Find where the given text appears and provide that cell's center as (x, y) coordinate. 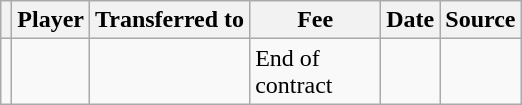
Player (51, 20)
Source (480, 20)
Date (410, 20)
Transferred to (170, 20)
Fee (316, 20)
End of contract (316, 72)
